For the text-containing cell, return its midpoint in [X, Y] coordinate format. 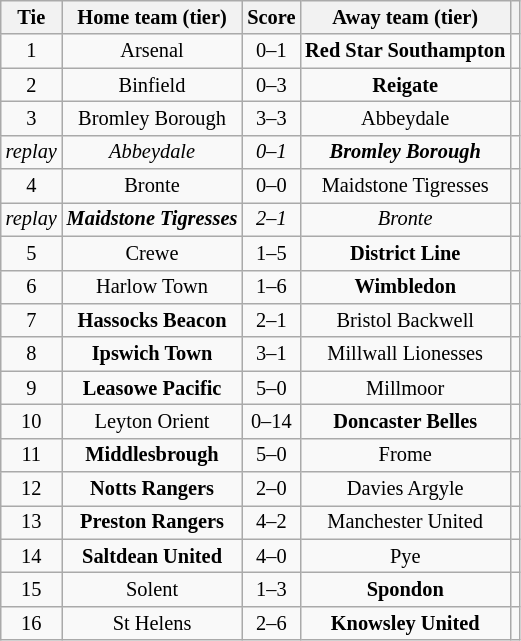
Hassocks Beacon [152, 320]
Spondon [405, 589]
14 [32, 556]
6 [32, 287]
Home team (tier) [152, 17]
Tie [32, 17]
Crewe [152, 253]
15 [32, 589]
Score [271, 17]
4–0 [271, 556]
Notts Rangers [152, 489]
4–2 [271, 522]
2 [32, 85]
1–5 [271, 253]
Reigate [405, 85]
Frome [405, 455]
Bristol Backwell [405, 320]
Davies Argyle [405, 489]
12 [32, 489]
Knowsley United [405, 623]
0–3 [271, 85]
Solent [152, 589]
11 [32, 455]
1–3 [271, 589]
Millwall Lionesses [405, 354]
16 [32, 623]
Doncaster Belles [405, 421]
3–1 [271, 354]
Wimbledon [405, 287]
Saltdean United [152, 556]
St Helens [152, 623]
Preston Rangers [152, 522]
Ipswich Town [152, 354]
2–0 [271, 489]
8 [32, 354]
2–6 [271, 623]
Red Star Southampton [405, 51]
Pye [405, 556]
Binfield [152, 85]
7 [32, 320]
3 [32, 118]
Away team (tier) [405, 17]
Millmoor [405, 388]
District Line [405, 253]
9 [32, 388]
3–3 [271, 118]
Manchester United [405, 522]
1–6 [271, 287]
Leyton Orient [152, 421]
Middlesbrough [152, 455]
Harlow Town [152, 287]
0–14 [271, 421]
0–0 [271, 186]
Arsenal [152, 51]
13 [32, 522]
Leasowe Pacific [152, 388]
5 [32, 253]
1 [32, 51]
4 [32, 186]
10 [32, 421]
